Identify which cell holds the provided text, then report its [X, Y] central coordinate. 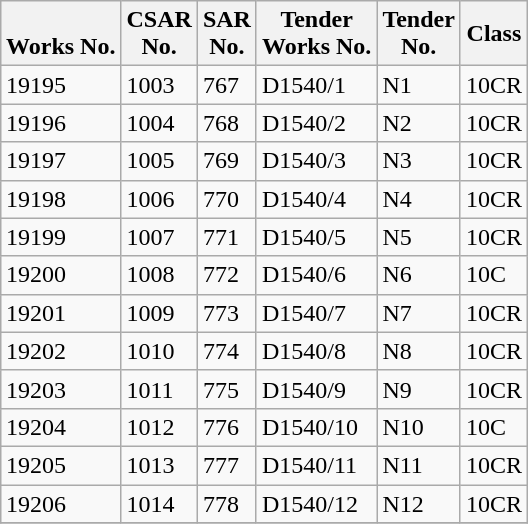
769 [226, 161]
1005 [159, 161]
19195 [61, 85]
D1540/2 [316, 123]
N5 [419, 237]
D1540/1 [316, 85]
778 [226, 503]
777 [226, 465]
N9 [419, 389]
19196 [61, 123]
774 [226, 351]
1010 [159, 351]
19201 [61, 313]
D1540/10 [316, 427]
N4 [419, 199]
1008 [159, 275]
1011 [159, 389]
N11 [419, 465]
D1540/7 [316, 313]
1006 [159, 199]
771 [226, 237]
776 [226, 427]
D1540/11 [316, 465]
N8 [419, 351]
N7 [419, 313]
D1540/9 [316, 389]
D1540/6 [316, 275]
767 [226, 85]
19203 [61, 389]
N12 [419, 503]
773 [226, 313]
19204 [61, 427]
D1540/8 [316, 351]
19200 [61, 275]
1012 [159, 427]
N3 [419, 161]
D1540/4 [316, 199]
N1 [419, 85]
19205 [61, 465]
19206 [61, 503]
772 [226, 275]
1004 [159, 123]
Works No. [61, 34]
TenderWorks No. [316, 34]
19197 [61, 161]
775 [226, 389]
D1540/3 [316, 161]
N6 [419, 275]
N10 [419, 427]
768 [226, 123]
SARNo. [226, 34]
1014 [159, 503]
D1540/5 [316, 237]
CSARNo. [159, 34]
1007 [159, 237]
1003 [159, 85]
TenderNo. [419, 34]
1013 [159, 465]
19199 [61, 237]
19198 [61, 199]
N2 [419, 123]
770 [226, 199]
19202 [61, 351]
1009 [159, 313]
D1540/12 [316, 503]
Class [494, 34]
